Scan for the cell matching the given text and deliver its (x, y) coordinate at center. 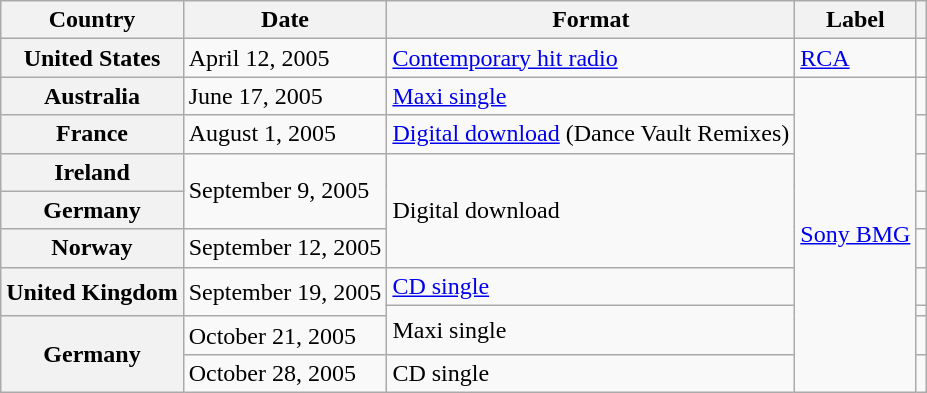
Format (591, 20)
Label (856, 20)
April 12, 2005 (285, 58)
Norway (92, 248)
Digital download (Dance Vault Remixes) (591, 134)
Australia (92, 96)
August 1, 2005 (285, 134)
September 9, 2005 (285, 191)
Date (285, 20)
September 12, 2005 (285, 248)
Contemporary hit radio (591, 58)
Country (92, 20)
Sony BMG (856, 235)
United States (92, 58)
September 19, 2005 (285, 292)
Ireland (92, 172)
Digital download (591, 210)
United Kingdom (92, 292)
France (92, 134)
October 28, 2005 (285, 373)
October 21, 2005 (285, 335)
June 17, 2005 (285, 96)
RCA (856, 58)
